Locate the cell with the specified text and output its (x, y) center coordinate. 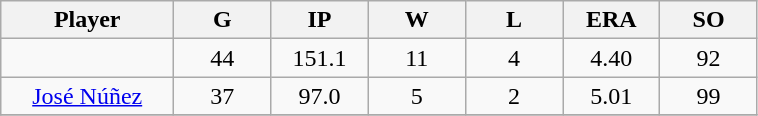
Player (88, 20)
37 (222, 96)
4 (514, 58)
2 (514, 96)
José Núñez (88, 96)
IP (320, 20)
97.0 (320, 96)
11 (416, 58)
151.1 (320, 58)
G (222, 20)
L (514, 20)
5 (416, 96)
W (416, 20)
SO (708, 20)
99 (708, 96)
4.40 (612, 58)
44 (222, 58)
ERA (612, 20)
5.01 (612, 96)
92 (708, 58)
